For the text-containing cell, return its midpoint in [x, y] coordinate format. 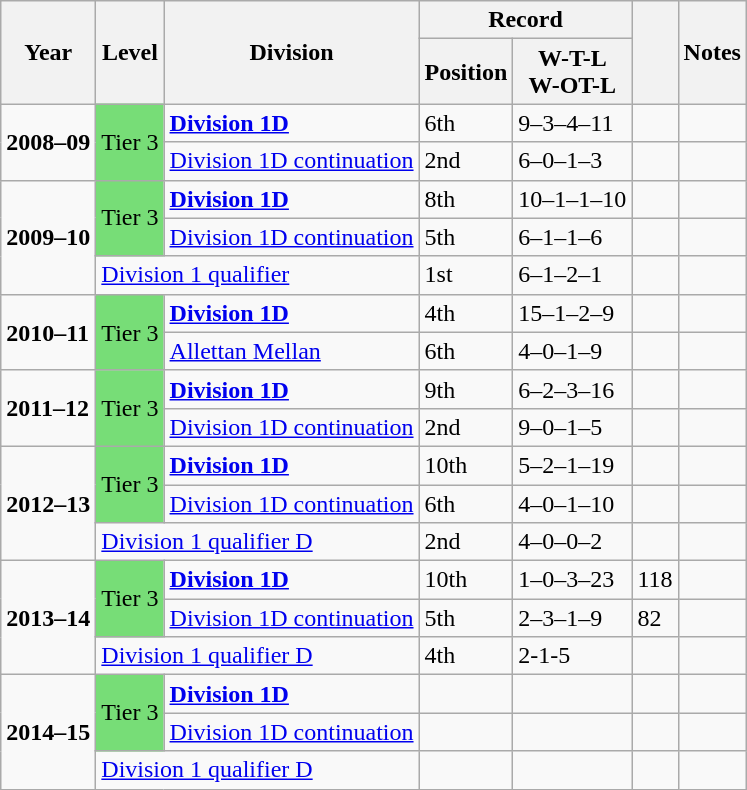
82 [655, 618]
2011–12 [48, 408]
4–0–1–9 [572, 351]
2010–11 [48, 332]
Record [526, 20]
Allettan Mellan [292, 351]
Notes [712, 52]
2009–10 [48, 237]
2–3–1–9 [572, 618]
2014–15 [48, 732]
1–0–3–23 [572, 580]
6–1–1–6 [572, 237]
W-T-LW-OT-L [572, 72]
1st [466, 275]
5–2–1–19 [572, 465]
6–0–1–3 [572, 161]
Division [292, 52]
2013–14 [48, 618]
Division 1 qualifier [258, 275]
118 [655, 580]
15–1–2–9 [572, 313]
Position [466, 72]
6–2–3–16 [572, 389]
2008–09 [48, 142]
9–0–1–5 [572, 427]
6–1–2–1 [572, 275]
10–1–1–10 [572, 199]
9–3–4–11 [572, 123]
2-1-5 [572, 656]
Level [130, 52]
8th [466, 199]
9th [466, 389]
4–0–0–2 [572, 542]
4–0–1–10 [572, 503]
2012–13 [48, 503]
Year [48, 52]
